Capture the cell that displays the provided text and extract its [X, Y] central coordinate. 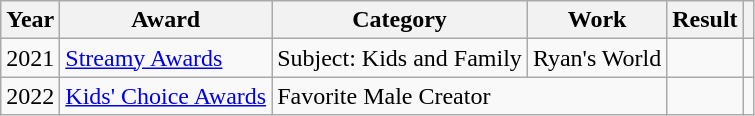
Result [705, 20]
Ryan's World [596, 58]
Favorite Male Creator [470, 96]
Streamy Awards [166, 58]
Award [166, 20]
2022 [30, 96]
2021 [30, 58]
Kids' Choice Awards [166, 96]
Work [596, 20]
Category [400, 20]
Subject: Kids and Family [400, 58]
Year [30, 20]
